Find where the given text appears and provide that cell's center as (X, Y) coordinate. 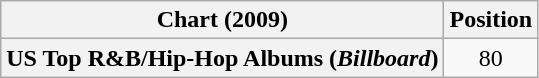
US Top R&B/Hip-Hop Albums (Billboard) (222, 58)
80 (491, 58)
Chart (2009) (222, 20)
Position (491, 20)
